Return [X, Y] of the center of cell containing provided text 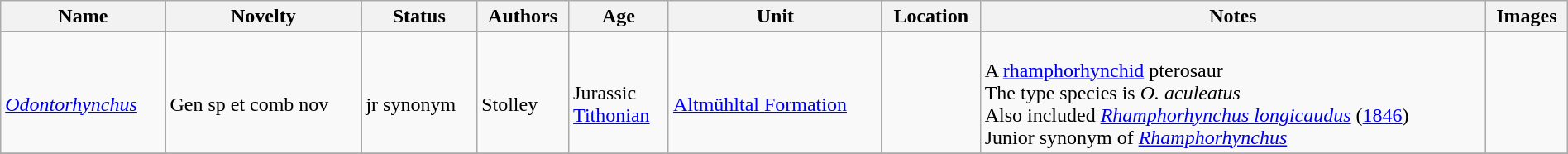
Location [931, 17]
A rhamphorhynchid pterosaur The type species is O. aculeatus Also included Rhamphorhynchus longicaudus (1846)Junior synonym of Rhamphorhynchus [1232, 93]
Authors [523, 17]
jr synonym [419, 93]
Altmühltal Formation [775, 93]
Unit [775, 17]
Novelty [263, 17]
Odontorhynchus [83, 93]
Name [83, 17]
JurassicTithonian [619, 93]
Notes [1232, 17]
Images [1527, 17]
Age [619, 17]
Gen sp et comb nov [263, 93]
Status [419, 17]
Stolley [523, 93]
